Find where the given text appears and provide that cell's center as [x, y] coordinate. 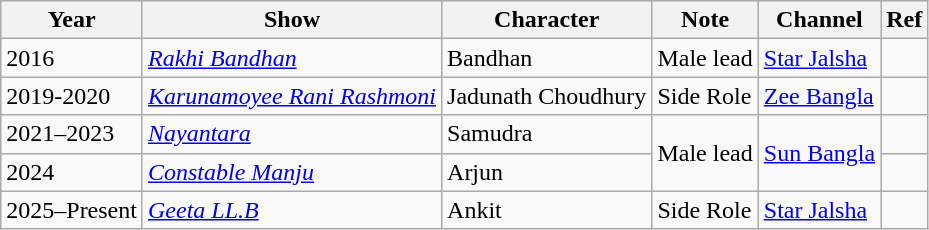
Note [705, 20]
Character [547, 20]
Ref [904, 20]
Year [72, 20]
Bandhan [547, 58]
Jadunath Choudhury [547, 96]
2025–Present [72, 210]
2021–2023 [72, 134]
Nayantara [292, 134]
Geeta LL.B [292, 210]
Samudra [547, 134]
2024 [72, 172]
Karunamoyee Rani Rashmoni [292, 96]
Sun Bangla [819, 153]
Ankit [547, 210]
Zee Bangla [819, 96]
Constable Manju [292, 172]
Rakhi Bandhan [292, 58]
2016 [72, 58]
Arjun [547, 172]
Channel [819, 20]
Show [292, 20]
2019-2020 [72, 96]
